Locate the cell with the specified text and output its (X, Y) center coordinate. 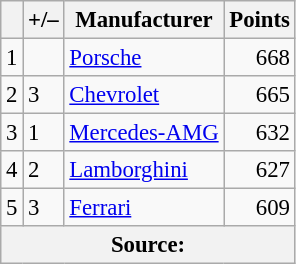
Points (260, 20)
Chevrolet (144, 95)
+/– (44, 20)
632 (260, 133)
627 (260, 170)
Source: (148, 245)
Porsche (144, 58)
Manufacturer (144, 20)
665 (260, 95)
Lamborghini (144, 170)
609 (260, 208)
4 (12, 170)
5 (12, 208)
Ferrari (144, 208)
668 (260, 58)
Mercedes-AMG (144, 133)
